For the text-containing cell, return its midpoint in [X, Y] coordinate format. 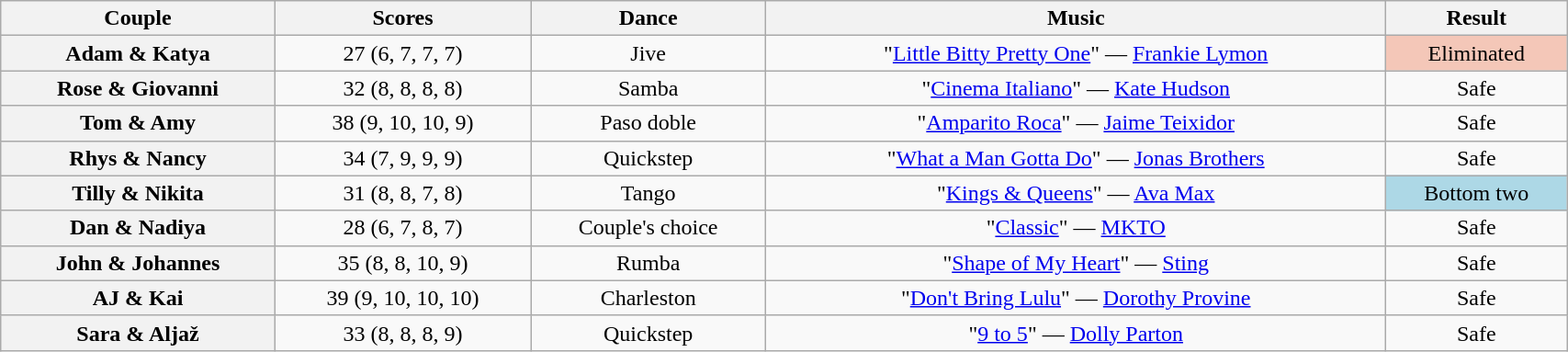
"Cinema Italiano" — Kate Hudson [1077, 88]
39 (9, 10, 10, 10) [402, 298]
"Little Bitty Pretty One" — Frankie Lymon [1077, 53]
38 (9, 10, 10, 9) [402, 123]
Sara & Aljaž [138, 333]
Samba [649, 88]
Rose & Giovanni [138, 88]
"What a Man Gotta Do" — Jonas Brothers [1077, 158]
Jive [649, 53]
"Shape of My Heart" — Sting [1077, 263]
John & Johannes [138, 263]
"Amparito Roca" — Jaime Teixidor [1077, 123]
34 (7, 9, 9, 9) [402, 158]
31 (8, 8, 7, 8) [402, 193]
Tom & Amy [138, 123]
Music [1077, 18]
AJ & Kai [138, 298]
Tango [649, 193]
Couple [138, 18]
27 (6, 7, 7, 7) [402, 53]
32 (8, 8, 8, 8) [402, 88]
"9 to 5" — Dolly Parton [1077, 333]
"Kings & Queens" — Ava Max [1077, 193]
Scores [402, 18]
Bottom two [1477, 193]
28 (6, 7, 8, 7) [402, 228]
Paso doble [649, 123]
Eliminated [1477, 53]
Charleston [649, 298]
"Don't Bring Lulu" — Dorothy Provine [1077, 298]
35 (8, 8, 10, 9) [402, 263]
Adam & Katya [138, 53]
Rhys & Nancy [138, 158]
Rumba [649, 263]
Tilly & Nikita [138, 193]
Dan & Nadiya [138, 228]
Couple's choice [649, 228]
"Classic" — MKTO [1077, 228]
33 (8, 8, 8, 9) [402, 333]
Result [1477, 18]
Dance [649, 18]
